Capture the cell that displays the provided text and extract its [x, y] central coordinate. 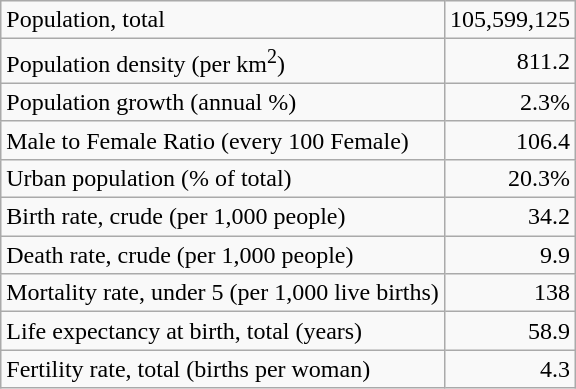
Urban population (% of total) [223, 178]
Birth rate, crude (per 1,000 people) [223, 217]
Population density (per km2) [223, 62]
105,599,125 [510, 20]
58.9 [510, 331]
34.2 [510, 217]
2.3% [510, 102]
106.4 [510, 140]
Life expectancy at birth, total (years) [223, 331]
9.9 [510, 255]
Fertility rate, total (births per woman) [223, 369]
138 [510, 293]
Male to Female Ratio (every 100 Female) [223, 140]
Death rate, crude (per 1,000 people) [223, 255]
Population growth (annual %) [223, 102]
Population, total [223, 20]
811.2 [510, 62]
Mortality rate, under 5 (per 1,000 live births) [223, 293]
4.3 [510, 369]
20.3% [510, 178]
